For the text-containing cell, return its midpoint in (x, y) coordinate format. 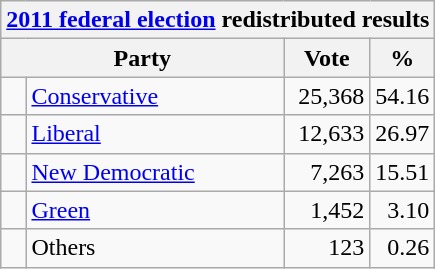
7,263 (327, 172)
0.26 (402, 248)
Liberal (155, 134)
Party (142, 58)
2011 federal election redistributed results (218, 20)
Vote (327, 58)
Green (155, 210)
26.97 (402, 134)
123 (327, 248)
1,452 (327, 210)
% (402, 58)
25,368 (327, 96)
15.51 (402, 172)
Others (155, 248)
3.10 (402, 210)
54.16 (402, 96)
12,633 (327, 134)
New Democratic (155, 172)
Conservative (155, 96)
